Return the [x, y] coordinate for the center point of the cell that contains the specified text.  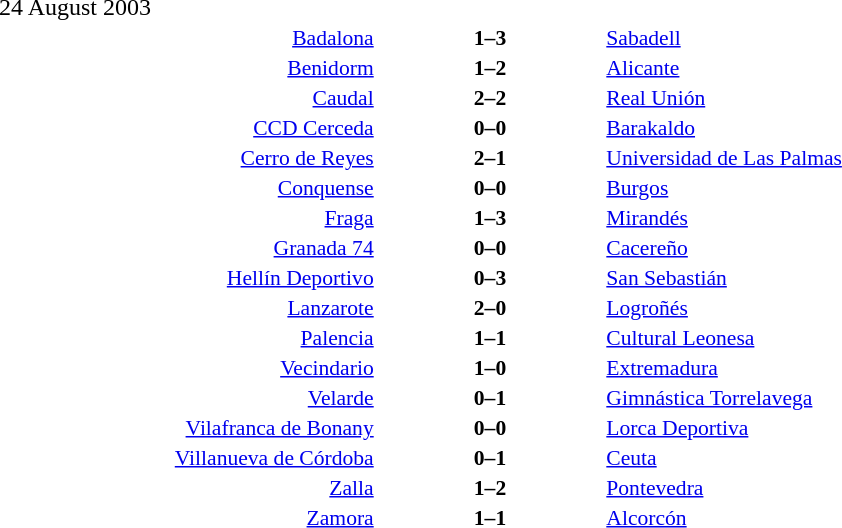
2–0 [490, 308]
1–1 [490, 338]
2–1 [490, 158]
0–3 [490, 278]
2–2 [490, 98]
1–0 [490, 368]
